Locate the cell with the specified text and output its [x, y] center coordinate. 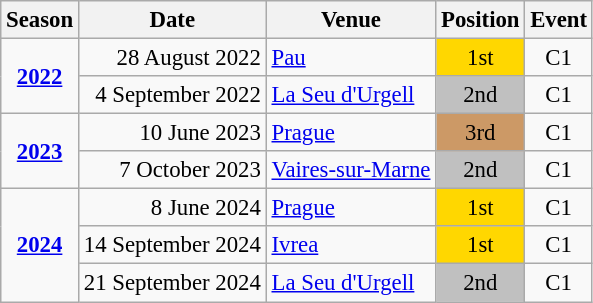
Ivrea [351, 245]
2022 [40, 76]
Position [480, 20]
8 June 2024 [172, 208]
Date [172, 20]
Pau [351, 58]
Venue [351, 20]
21 September 2024 [172, 283]
2023 [40, 152]
4 September 2022 [172, 95]
Season [40, 20]
2024 [40, 246]
Event [559, 20]
10 June 2023 [172, 133]
7 October 2023 [172, 170]
3rd [480, 133]
Vaires-sur-Marne [351, 170]
14 September 2024 [172, 245]
28 August 2022 [172, 58]
